Locate the cell with the specified text and output its [X, Y] center coordinate. 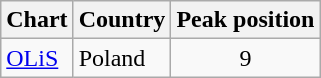
Poland [122, 58]
Chart [37, 20]
Country [122, 20]
OLiS [37, 58]
Peak position [246, 20]
9 [246, 58]
